Search for the cell housing the specified text and yield its (X, Y) center coordinate. 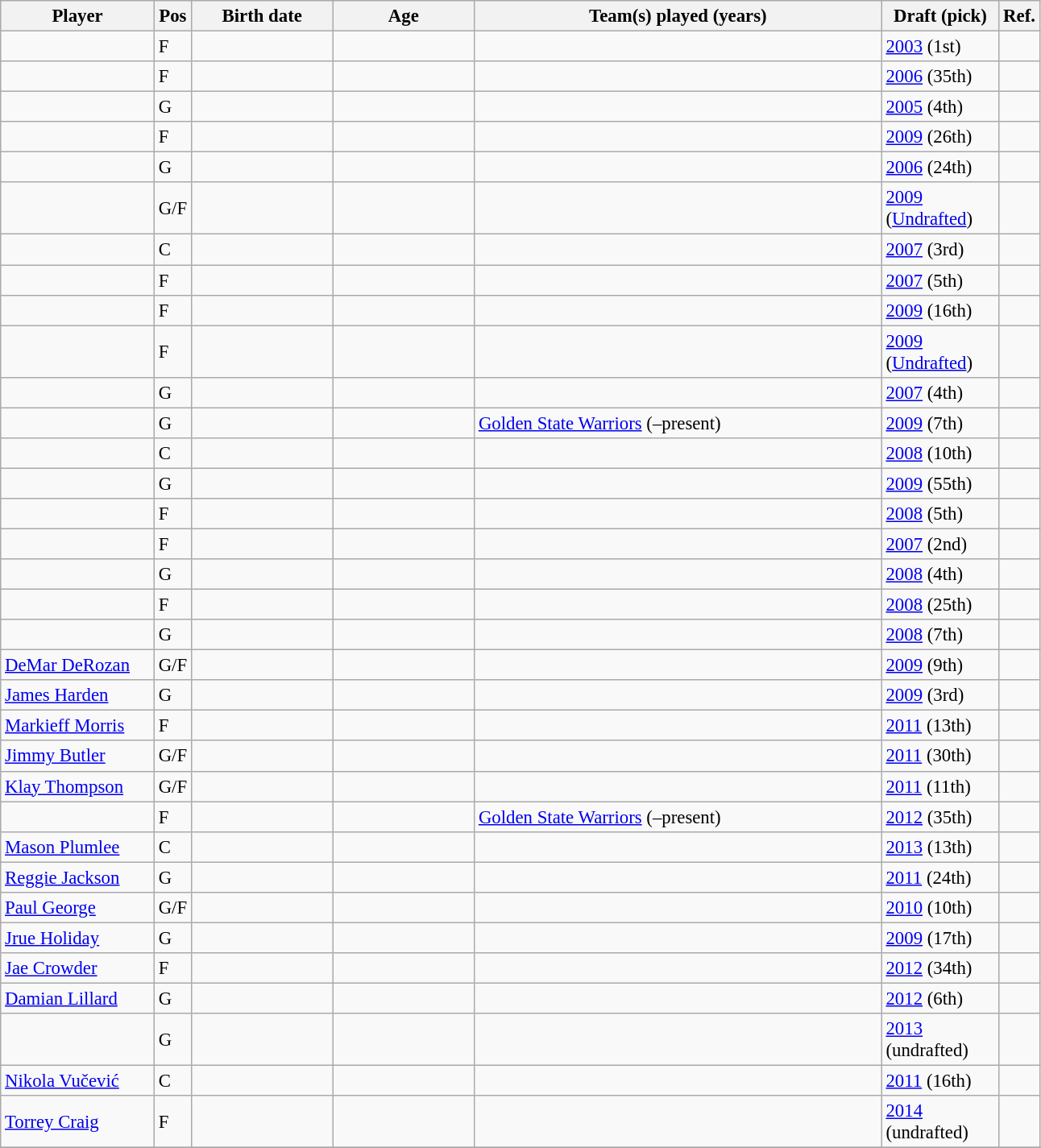
2009 (9th) (940, 665)
2012 (34th) (940, 968)
Pos (172, 16)
2006 (24th) (940, 168)
2012 (6th) (940, 998)
2008 (25th) (940, 605)
2008 (7th) (940, 635)
2013 (13th) (940, 847)
2011 (16th) (940, 1081)
Paul George (77, 908)
Reggie Jackson (77, 877)
2007 (2nd) (940, 544)
James Harden (77, 695)
2009 (16th) (940, 310)
2011 (13th) (940, 726)
2005 (4th) (940, 107)
2007 (4th) (940, 392)
Jimmy Butler (77, 756)
2007 (5th) (940, 280)
2014 (undrafted) (940, 1121)
2009 (3rd) (940, 695)
Jrue Holiday (77, 938)
Torrey Craig (77, 1121)
Damian Lillard (77, 998)
2011 (24th) (940, 877)
Player (77, 16)
Mason Plumlee (77, 847)
2010 (10th) (940, 908)
2009 (26th) (940, 137)
Nikola Vučević (77, 1081)
2008 (10th) (940, 454)
Birth date (262, 16)
2008 (4th) (940, 574)
2003 (1st) (940, 47)
2006 (35th) (940, 77)
2009 (55th) (940, 483)
2007 (3rd) (940, 250)
2009 (17th) (940, 938)
Team(s) played (years) (678, 16)
2012 (35th) (940, 817)
2008 (5th) (940, 514)
Age (404, 16)
Draft (pick) (940, 16)
2013 (undrafted) (940, 1039)
Klay Thompson (77, 786)
2011 (11th) (940, 786)
2011 (30th) (940, 756)
Ref. (1019, 16)
DeMar DeRozan (77, 665)
2009 (7th) (940, 423)
Jae Crowder (77, 968)
Markieff Morris (77, 726)
